Detect which cell encompasses the target text, then output its (x, y) center coordinate. 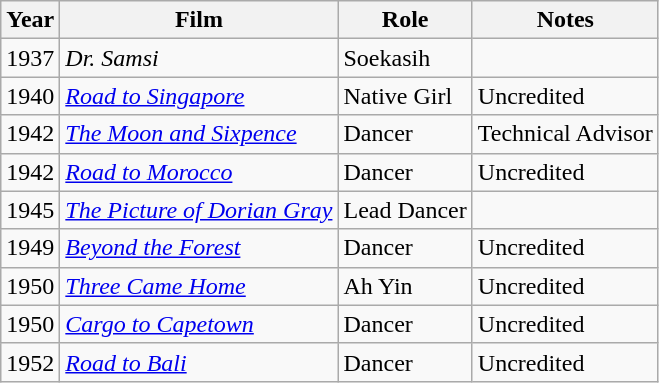
Beyond the Forest (199, 248)
Lead Dancer (405, 210)
Native Girl (405, 96)
Dr. Samsi (199, 58)
Role (405, 20)
Year (30, 20)
Road to Morocco (199, 172)
Film (199, 20)
1952 (30, 362)
Ah Yin (405, 286)
Technical Advisor (565, 134)
1937 (30, 58)
Road to Singapore (199, 96)
Road to Bali (199, 362)
1949 (30, 248)
1945 (30, 210)
The Picture of Dorian Gray (199, 210)
1940 (30, 96)
Soekasih (405, 58)
Three Came Home (199, 286)
Notes (565, 20)
Cargo to Capetown (199, 324)
The Moon and Sixpence (199, 134)
